Find where the given text appears and provide that cell's center as [x, y] coordinate. 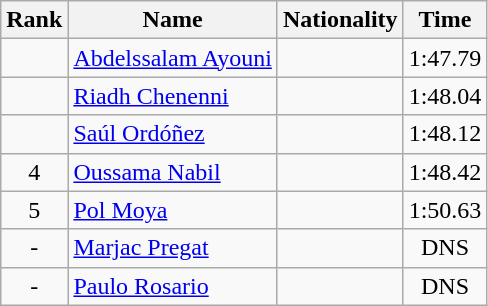
Pol Moya [173, 210]
Abdelssalam Ayouni [173, 58]
1:48.04 [445, 96]
1:48.12 [445, 134]
5 [34, 210]
Time [445, 20]
1:50.63 [445, 210]
Riadh Chenenni [173, 96]
Paulo Rosario [173, 286]
Rank [34, 20]
1:48.42 [445, 172]
Nationality [340, 20]
Saúl Ordóñez [173, 134]
Oussama Nabil [173, 172]
1:47.79 [445, 58]
Marjac Pregat [173, 248]
4 [34, 172]
Name [173, 20]
